Return [x, y] of the center of cell containing provided text 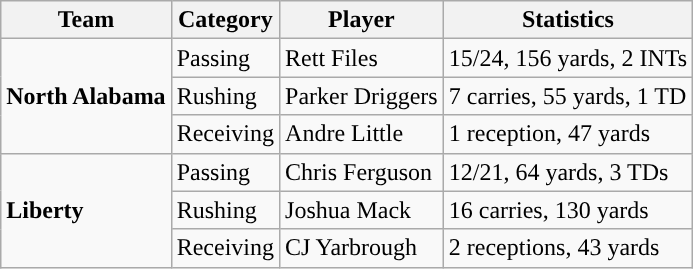
Joshua Mack [362, 210]
Chris Ferguson [362, 172]
Player [362, 20]
15/24, 156 yards, 2 INTs [568, 58]
Andre Little [362, 134]
16 carries, 130 yards [568, 210]
Parker Driggers [362, 96]
2 receptions, 43 yards [568, 248]
Rett Files [362, 58]
1 reception, 47 yards [568, 134]
Category [225, 20]
7 carries, 55 yards, 1 TD [568, 96]
12/21, 64 yards, 3 TDs [568, 172]
Liberty [86, 210]
Team [86, 20]
North Alabama [86, 96]
CJ Yarbrough [362, 248]
Statistics [568, 20]
